Locate the cell with the specified text and output its [x, y] center coordinate. 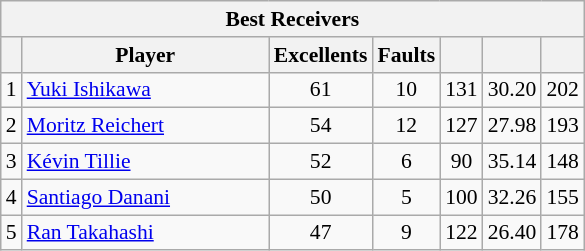
Moritz Reichert [146, 126]
Excellents [321, 55]
32.26 [512, 197]
3 [12, 162]
52 [321, 162]
4 [12, 197]
Ran Takahashi [146, 233]
148 [562, 162]
50 [321, 197]
90 [462, 162]
12 [406, 126]
Best Receivers [292, 19]
178 [562, 233]
Player [146, 55]
131 [462, 90]
47 [321, 233]
122 [462, 233]
35.14 [512, 162]
202 [562, 90]
Faults [406, 55]
6 [406, 162]
155 [562, 197]
2 [12, 126]
Kévin Tillie [146, 162]
127 [462, 126]
61 [321, 90]
27.98 [512, 126]
30.20 [512, 90]
1 [12, 90]
10 [406, 90]
9 [406, 233]
100 [462, 197]
Yuki Ishikawa [146, 90]
Santiago Danani [146, 197]
54 [321, 126]
26.40 [512, 233]
193 [562, 126]
